Identify which cell holds the provided text, then report its [X, Y] central coordinate. 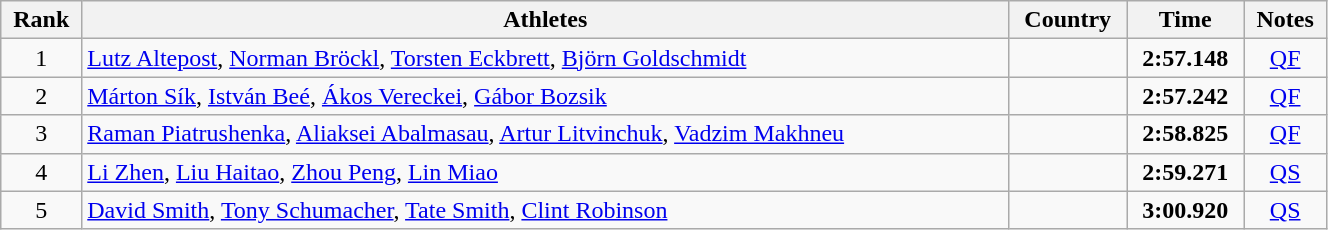
2:57.148 [1186, 58]
3:00.920 [1186, 210]
2:57.242 [1186, 96]
Athletes [546, 20]
2 [42, 96]
2:59.271 [1186, 172]
Rank [42, 20]
Time [1186, 20]
Li Zhen, Liu Haitao, Zhou Peng, Lin Miao [546, 172]
David Smith, Tony Schumacher, Tate Smith, Clint Robinson [546, 210]
3 [42, 134]
2:58.825 [1186, 134]
4 [42, 172]
Lutz Altepost, Norman Bröckl, Torsten Eckbrett, Björn Goldschmidt [546, 58]
Raman Piatrushenka, Aliaksei Abalmasau, Artur Litvinchuk, Vadzim Makhneu [546, 134]
Márton Sík, István Beé, Ákos Vereckei, Gábor Bozsik [546, 96]
1 [42, 58]
Country [1068, 20]
5 [42, 210]
Notes [1286, 20]
